From the cell containing the given text, extract its center point as [x, y] coordinate. 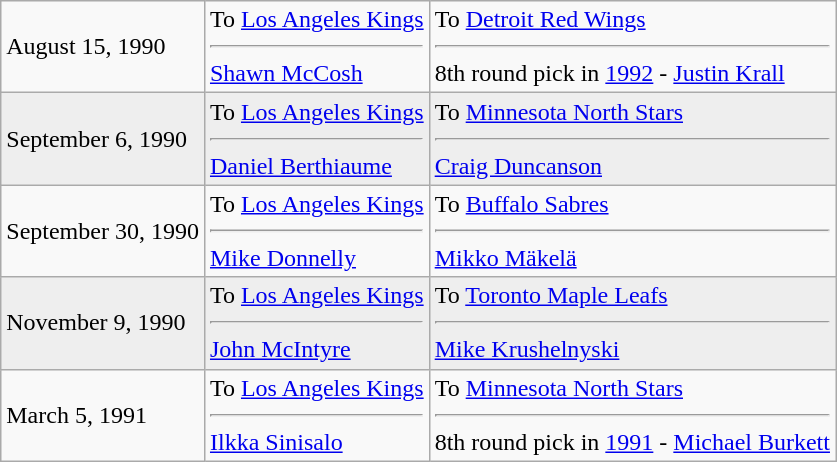
To Detroit Red Wings8th round pick in 1992 - Justin Krall [632, 47]
To Los Angeles KingsJohn McIntyre [316, 323]
To Toronto Maple LeafsMike Krushelnyski [632, 323]
To Los Angeles KingsDaniel Berthiaume [316, 139]
August 15, 1990 [103, 47]
November 9, 1990 [103, 323]
To Los Angeles KingsShawn McCosh [316, 47]
To Buffalo SabresMikko Mäkelä [632, 231]
To Minnesota North Stars8th round pick in 1991 - Michael Burkett [632, 415]
To Los Angeles KingsIlkka Sinisalo [316, 415]
To Los Angeles KingsMike Donnelly [316, 231]
September 6, 1990 [103, 139]
To Minnesota North StarsCraig Duncanson [632, 139]
March 5, 1991 [103, 415]
September 30, 1990 [103, 231]
